Detect which cell encompasses the target text, then output its [x, y] center coordinate. 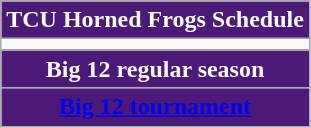
TCU Horned Frogs Schedule [156, 20]
Big 12 tournament [156, 107]
Big 12 regular season [156, 69]
